Output the (x, y) coordinate of the center of the cell containing the given text.  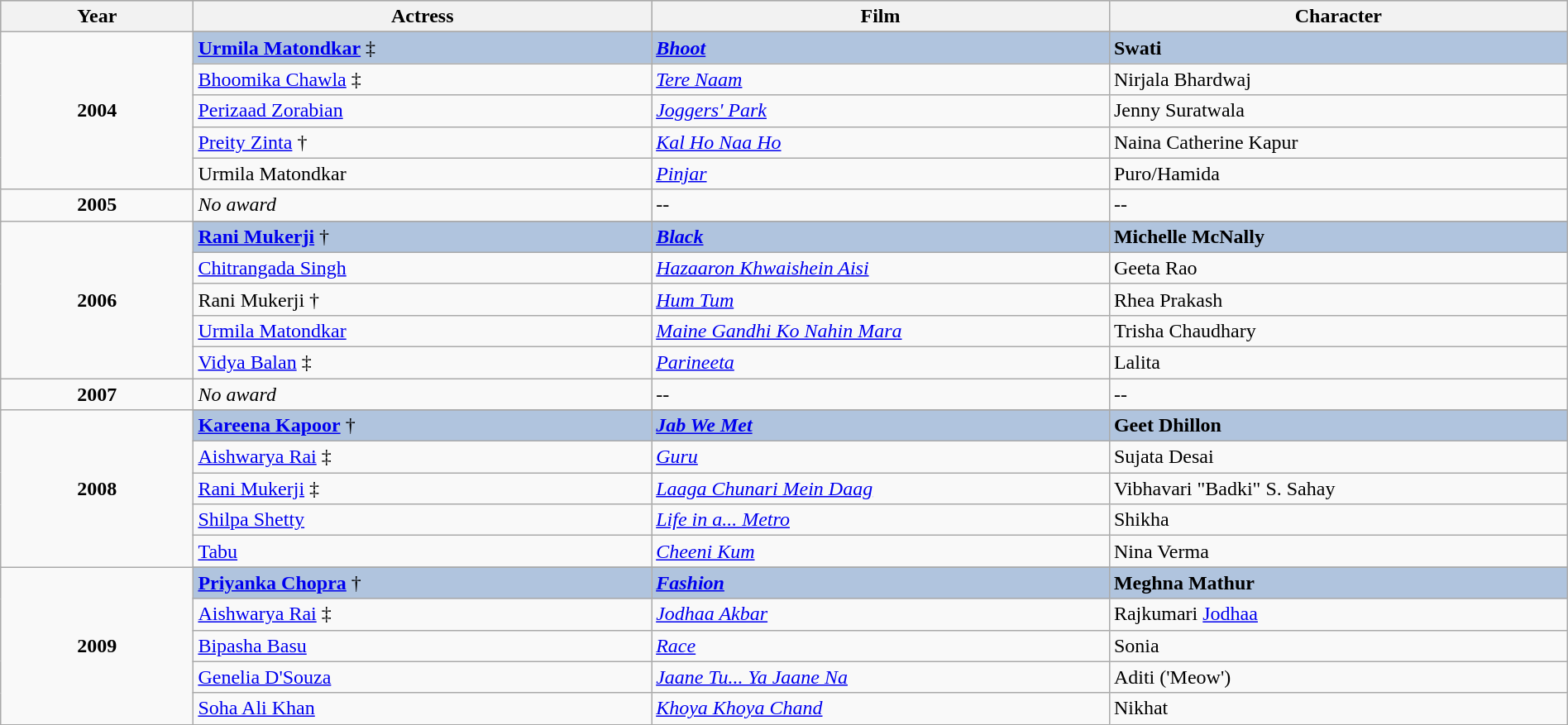
Urmila Matondkar ‡ (423, 48)
Vidya Balan ‡ (423, 362)
Meghna Mathur (1338, 583)
Soha Ali Khan (423, 708)
Bipasha Basu (423, 646)
Year (98, 17)
Priyanka Chopra † (423, 583)
Jaane Tu... Ya Jaane Na (881, 677)
Rhea Prakash (1338, 299)
Fashion (881, 583)
Genelia D'Souza (423, 677)
Rajkumari Jodhaa (1338, 614)
Preity Zinta † (423, 142)
Jenny Suratwala (1338, 111)
Aditi ('Meow') (1338, 677)
Chitrangada Singh (423, 268)
Parineeta (881, 362)
Geeta Rao (1338, 268)
2004 (98, 111)
Tabu (423, 551)
Pinjar (881, 174)
Joggers' Park (881, 111)
Bhoomika Chawla ‡ (423, 79)
Laaga Chunari Mein Daag (881, 489)
Naina Catherine Kapur (1338, 142)
Character (1338, 17)
Nirjala Bhardwaj (1338, 79)
Tere Naam (881, 79)
Geet Dhillon (1338, 426)
Rani Mukerji ‡ (423, 489)
Guru (881, 457)
Hazaaron Khwaishein Aisi (881, 268)
Shikha (1338, 520)
Black (881, 236)
Vibhavari "Badki" S. Sahay (1338, 489)
Nina Verma (1338, 551)
Kal Ho Naa Ho (881, 142)
Actress (423, 17)
Race (881, 646)
Hum Tum (881, 299)
2006 (98, 299)
Lalita (1338, 362)
Kareena Kapoor † (423, 426)
Jodhaa Akbar (881, 614)
Perizaad Zorabian (423, 111)
Trisha Chaudhary (1338, 331)
Sujata Desai (1338, 457)
Cheeni Kum (881, 551)
2007 (98, 394)
2009 (98, 646)
Swati (1338, 48)
Khoya Khoya Chand (881, 708)
Michelle McNally (1338, 236)
2005 (98, 205)
Jab We Met (881, 426)
Shilpa Shetty (423, 520)
Bhoot (881, 48)
Puro/Hamida (1338, 174)
Maine Gandhi Ko Nahin Mara (881, 331)
2008 (98, 489)
Sonia (1338, 646)
Nikhat (1338, 708)
Film (881, 17)
Life in a... Metro (881, 520)
